Locate the cell with the specified text and output its (X, Y) center coordinate. 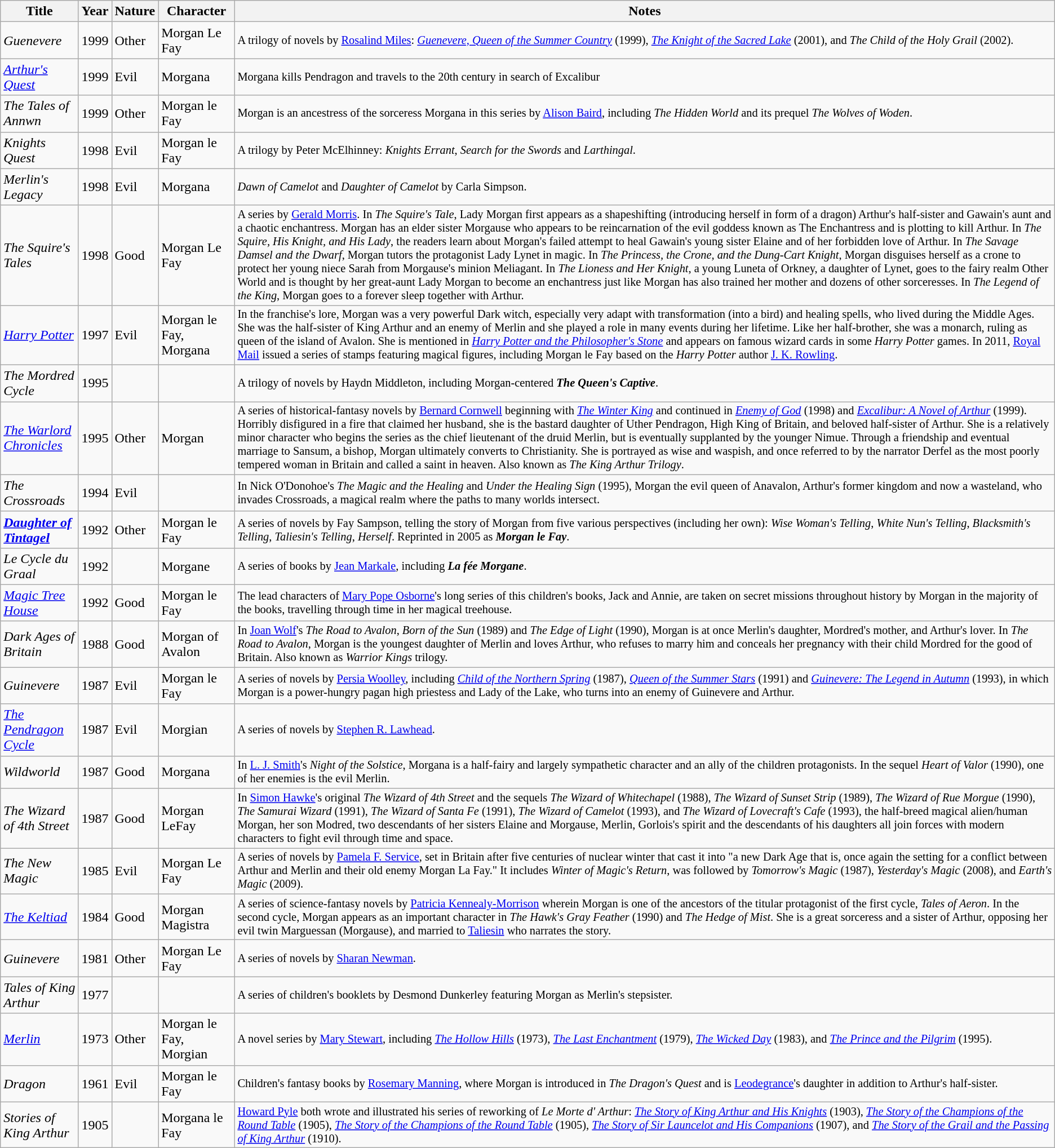
Magic Tree House (39, 603)
Morgan is an ancestress of the sorceress Morgana in this series by Alison Baird, including The Hidden World and its prequel The Wolves of Woden. (645, 114)
1985 (95, 871)
Merlin (39, 1039)
Morgan of Avalon (197, 644)
Morgian (197, 730)
The Keltiad (39, 917)
1981 (95, 958)
A series of novels by Sharan Newman. (645, 958)
The Crossroads (39, 493)
Dark Ages of Britain (39, 644)
Knights Quest (39, 150)
The Wizard of 4th Street (39, 818)
The Mordred Cycle (39, 383)
1905 (95, 1125)
Morgane (197, 566)
1988 (95, 644)
The Squire's Tales (39, 255)
Harry Potter (39, 335)
1984 (95, 917)
Morgana kills Pendragon and travels to the 20th century in search of Excalibur (645, 77)
The New Magic (39, 871)
A series of children's booklets by Desmond Dunkerley featuring Morgan as Merlin's stepsister. (645, 995)
Morgan (197, 438)
Nature (135, 11)
Morgana le Fay (197, 1125)
A series of books by Jean Markale, including La fée Morgane. (645, 566)
Year (95, 11)
A trilogy by Peter McElhinney: Knights Errant, Search for the Swords and Larthingal. (645, 150)
Arthur's Quest (39, 77)
Notes (645, 11)
1961 (95, 1083)
A series of novels by Stephen R. Lawhead. (645, 730)
Morgan le Fay, Morgana (197, 335)
Dragon (39, 1083)
Guenevere (39, 41)
Tales of King Arthur (39, 995)
The Warlord Chronicles (39, 438)
A trilogy of novels by Haydn Middleton, including Morgan-centered The Queen's Captive. (645, 383)
Title (39, 11)
1994 (95, 493)
Merlin's Legacy (39, 187)
Dawn of Camelot and Daughter of Camelot by Carla Simpson. (645, 187)
Character (197, 11)
Morgan le Fay, Morgian (197, 1039)
Le Cycle du Graal (39, 566)
Wildworld (39, 772)
Morgan Magistra (197, 917)
Stories of King Arthur (39, 1125)
The Tales of Annwn (39, 114)
1977 (95, 995)
1997 (95, 335)
1973 (95, 1039)
Morgan LeFay (197, 818)
Daughter of Tintagel (39, 530)
The Pendragon Cycle (39, 730)
